Provide the [x, y] coordinate of the cell's center where the given text is located.  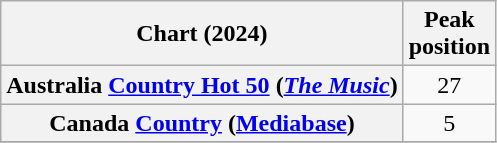
Peakposition [449, 34]
Chart (2024) [202, 34]
27 [449, 85]
Canada Country (Mediabase) [202, 123]
5 [449, 123]
Australia Country Hot 50 (The Music) [202, 85]
